Determine the (x, y) coordinate at the center of the cell enclosing the given text.  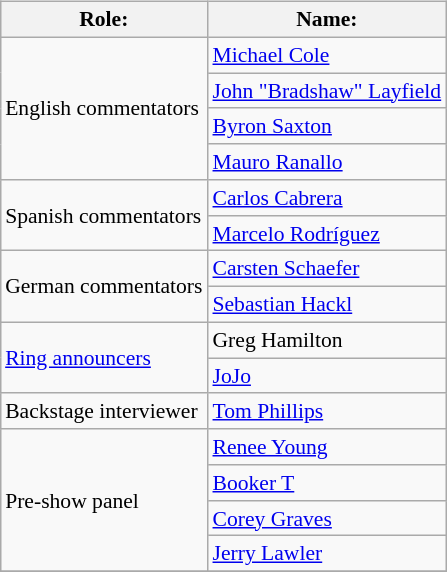
Marcelo Rodríguez (326, 233)
Corey Graves (326, 518)
Spanish commentators (104, 216)
Booker T (326, 483)
Renee Young (326, 447)
Pre-show panel (104, 500)
Mauro Ranallo (326, 162)
Ring announcers (104, 358)
Carsten Schaefer (326, 269)
Michael Cole (326, 55)
German commentators (104, 286)
Sebastian Hackl (326, 305)
Jerry Lawler (326, 554)
Carlos Cabrera (326, 198)
John "Bradshaw" Layfield (326, 91)
Byron Saxton (326, 126)
Greg Hamilton (326, 340)
English commentators (104, 108)
JoJo (326, 376)
Tom Phillips (326, 411)
Name: (326, 20)
Backstage interviewer (104, 411)
Role: (104, 20)
